Locate the cell with the specified text and output its [X, Y] center coordinate. 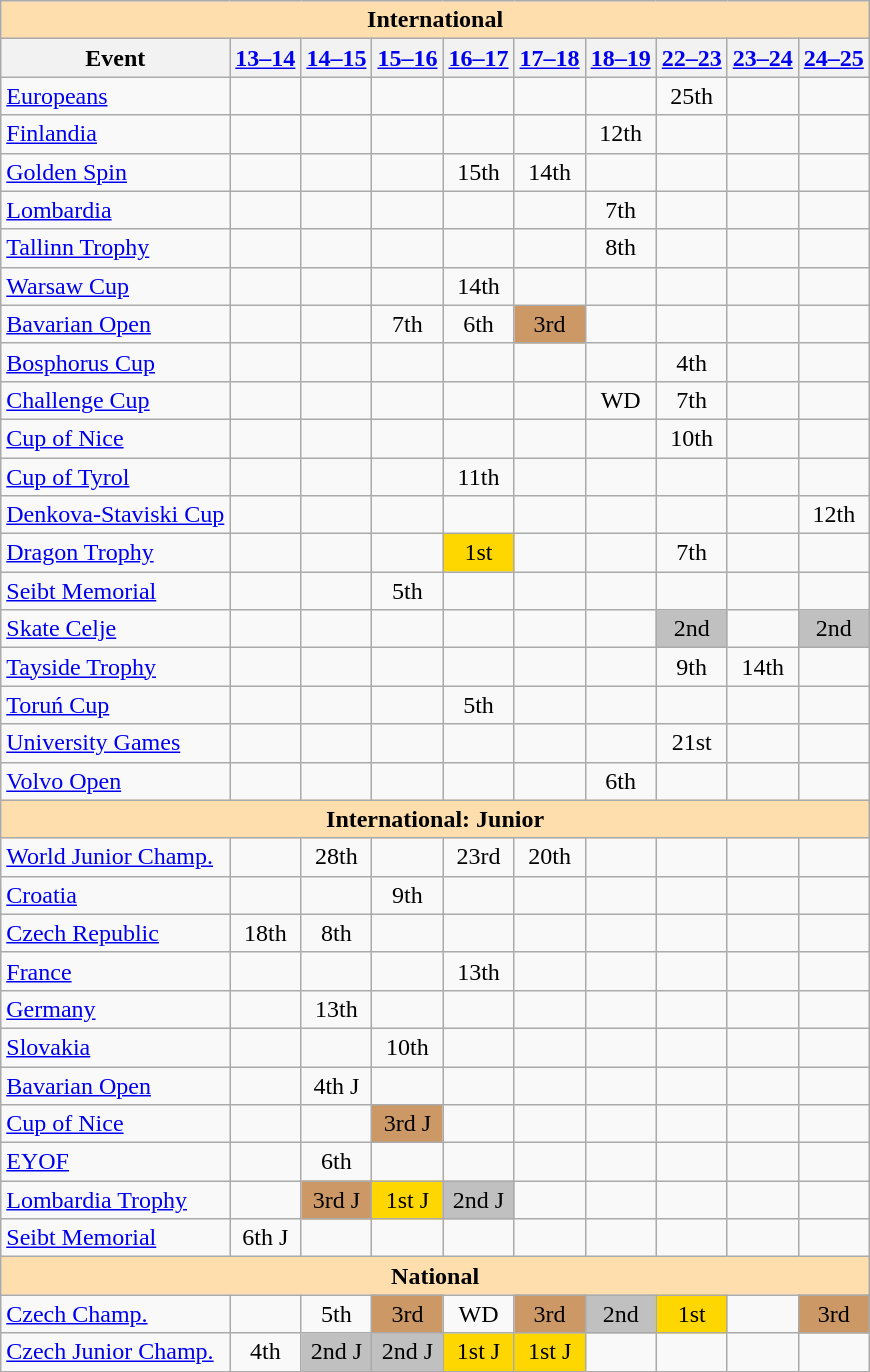
Finlandia [116, 134]
25th [692, 96]
21st [692, 743]
Volvo Open [116, 781]
EYOF [116, 1162]
28th [336, 857]
Europeans [116, 96]
University Games [116, 743]
Challenge Cup [116, 400]
15th [478, 172]
France [116, 971]
22–23 [692, 58]
World Junior Champ. [116, 857]
20th [550, 857]
14–15 [336, 58]
23rd [478, 857]
Dragon Trophy [116, 553]
Germany [116, 1009]
Cup of Tyrol [116, 477]
18th [266, 933]
Denkova-Staviski Cup [116, 515]
Toruń Cup [116, 705]
24–25 [834, 58]
Lombardia [116, 210]
Czech Junior Champ. [116, 1352]
11th [478, 477]
Croatia [116, 895]
4th J [336, 1085]
Czech Republic [116, 933]
Skate Celje [116, 629]
Czech Champ. [116, 1314]
Bosphorus Cup [116, 362]
Warsaw Cup [116, 286]
16–17 [478, 58]
Tallinn Trophy [116, 248]
International [436, 20]
Golden Spin [116, 172]
Tayside Trophy [116, 667]
National [436, 1276]
Lombardia Trophy [116, 1200]
13–14 [266, 58]
23–24 [762, 58]
International: Junior [436, 819]
Slovakia [116, 1047]
6th J [266, 1238]
17–18 [550, 58]
15–16 [408, 58]
18–19 [620, 58]
Event [116, 58]
